Return (x, y) of the center of cell containing provided text 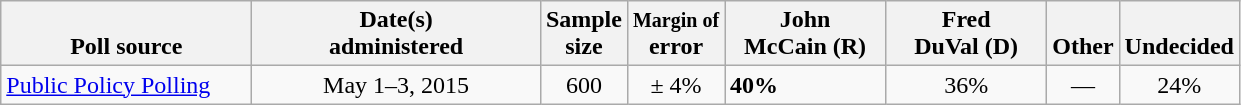
JohnMcCain (R) (806, 34)
600 (584, 85)
± 4% (676, 85)
May 1–3, 2015 (396, 85)
— (1083, 85)
Samplesize (584, 34)
Date(s)administered (396, 34)
Other (1083, 34)
Public Policy Polling (126, 85)
FredDuVal (D) (966, 34)
40% (806, 85)
36% (966, 85)
24% (1179, 85)
Undecided (1179, 34)
Poll source (126, 34)
Margin oferror (676, 34)
